Detect which cell encompasses the target text, then output its (x, y) center coordinate. 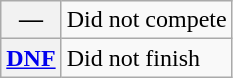
— (31, 20)
Did not finish (146, 58)
Did not compete (146, 20)
DNF (31, 58)
